Detect which cell encompasses the target text, then output its (x, y) center coordinate. 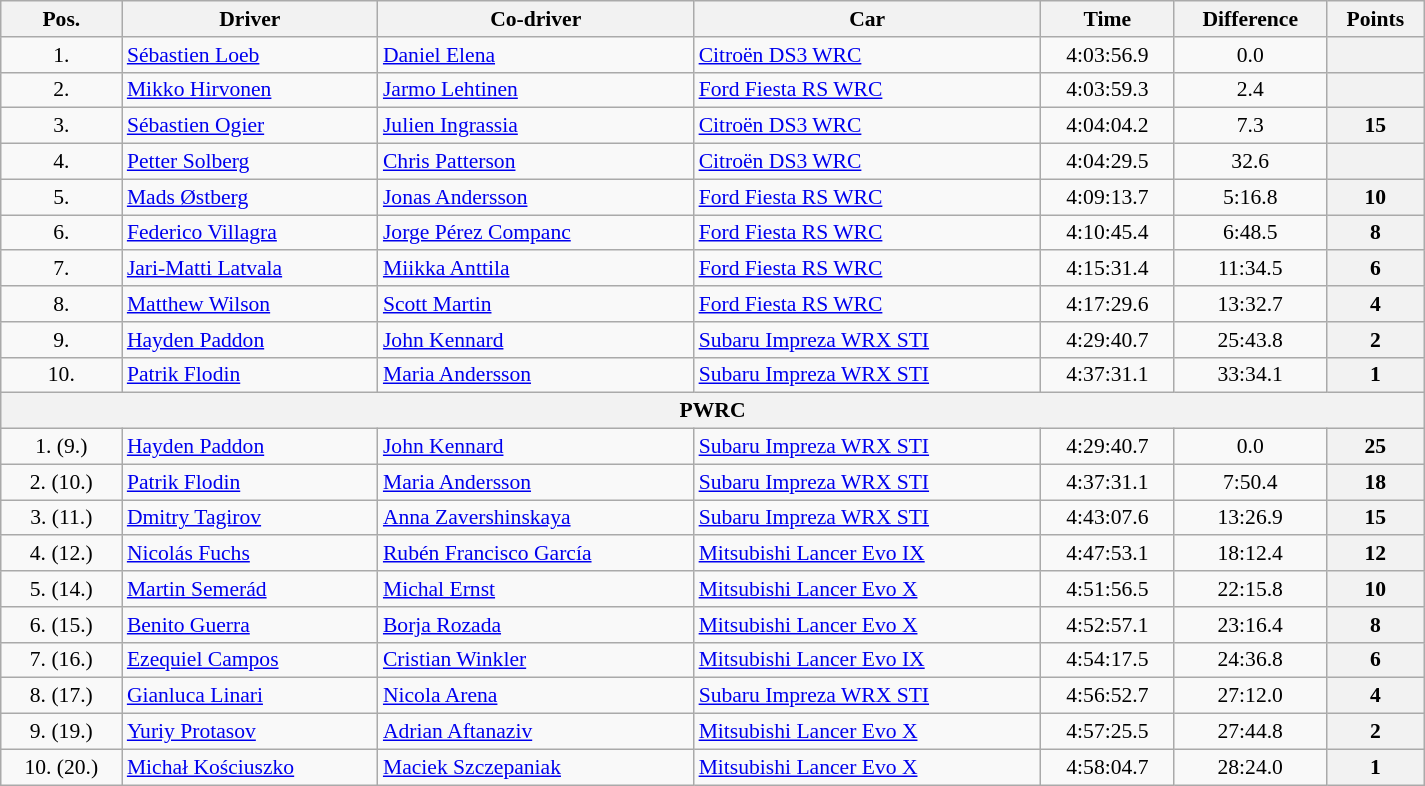
Dmitry Tagirov (250, 518)
Jorge Pérez Companc (536, 233)
Michał Kościuszko (250, 767)
Michal Ernst (536, 589)
4:43:07.6 (1108, 518)
11:34.5 (1250, 269)
10. (20.) (62, 767)
Julien Ingrassia (536, 126)
Ezequiel Campos (250, 660)
13:26.9 (1250, 518)
27:44.8 (1250, 732)
4:10:45.4 (1108, 233)
9. (19.) (62, 732)
Borja Rozada (536, 625)
10. (62, 375)
Driver (250, 19)
4:09:13.7 (1108, 197)
25:43.8 (1250, 340)
Miikka Anttila (536, 269)
28:24.0 (1250, 767)
4:52:57.1 (1108, 625)
2. (62, 90)
Scott Martin (536, 304)
Daniel Elena (536, 55)
4:04:04.2 (1108, 126)
4:47:53.1 (1108, 554)
1. (62, 55)
24:36.8 (1250, 660)
Jonas Andersson (536, 197)
4:04:29.5 (1108, 162)
Time (1108, 19)
Yuriy Protasov (250, 732)
12 (1375, 554)
PWRC (713, 411)
Martin Semerád (250, 589)
2.4 (1250, 90)
Petter Solberg (250, 162)
4:51:56.5 (1108, 589)
9. (62, 340)
Co-driver (536, 19)
5:16.8 (1250, 197)
Nicola Arena (536, 696)
4:58:04.7 (1108, 767)
Mikko Hirvonen (250, 90)
1. (9.) (62, 447)
32.6 (1250, 162)
4:15:31.4 (1108, 269)
Sébastien Ogier (250, 126)
3. (62, 126)
8. (17.) (62, 696)
4:56:52.7 (1108, 696)
4:54:17.5 (1108, 660)
Matthew Wilson (250, 304)
22:15.8 (1250, 589)
Adrian Aftanaziv (536, 732)
Car (868, 19)
27:12.0 (1250, 696)
5. (62, 197)
18 (1375, 482)
Benito Guerra (250, 625)
4. (12.) (62, 554)
3. (11.) (62, 518)
5. (14.) (62, 589)
7.3 (1250, 126)
18:12.4 (1250, 554)
6. (62, 233)
Gianluca Linari (250, 696)
Difference (1250, 19)
Jarmo Lehtinen (536, 90)
23:16.4 (1250, 625)
Jari-Matti Latvala (250, 269)
Mads Østberg (250, 197)
Pos. (62, 19)
7. (16.) (62, 660)
6. (15.) (62, 625)
13:32.7 (1250, 304)
4:17:29.6 (1108, 304)
Sébastien Loeb (250, 55)
4. (62, 162)
7. (62, 269)
Chris Patterson (536, 162)
4:57:25.5 (1108, 732)
8. (62, 304)
25 (1375, 447)
7:50.4 (1250, 482)
Federico Villagra (250, 233)
33:34.1 (1250, 375)
4:03:56.9 (1108, 55)
4:03:59.3 (1108, 90)
Anna Zavershinskaya (536, 518)
Nicolás Fuchs (250, 554)
6:48.5 (1250, 233)
Maciek Szczepaniak (536, 767)
Rubén Francisco García (536, 554)
Cristian Winkler (536, 660)
Points (1375, 19)
2. (10.) (62, 482)
